Detect which cell encompasses the target text, then output its [X, Y] center coordinate. 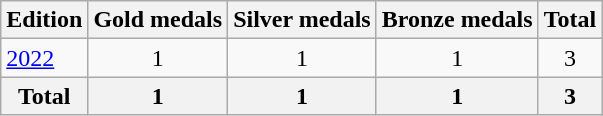
2022 [44, 58]
Bronze medals [457, 20]
Edition [44, 20]
Silver medals [302, 20]
Gold medals [158, 20]
